Find where the given text appears and provide that cell's center as [X, Y] coordinate. 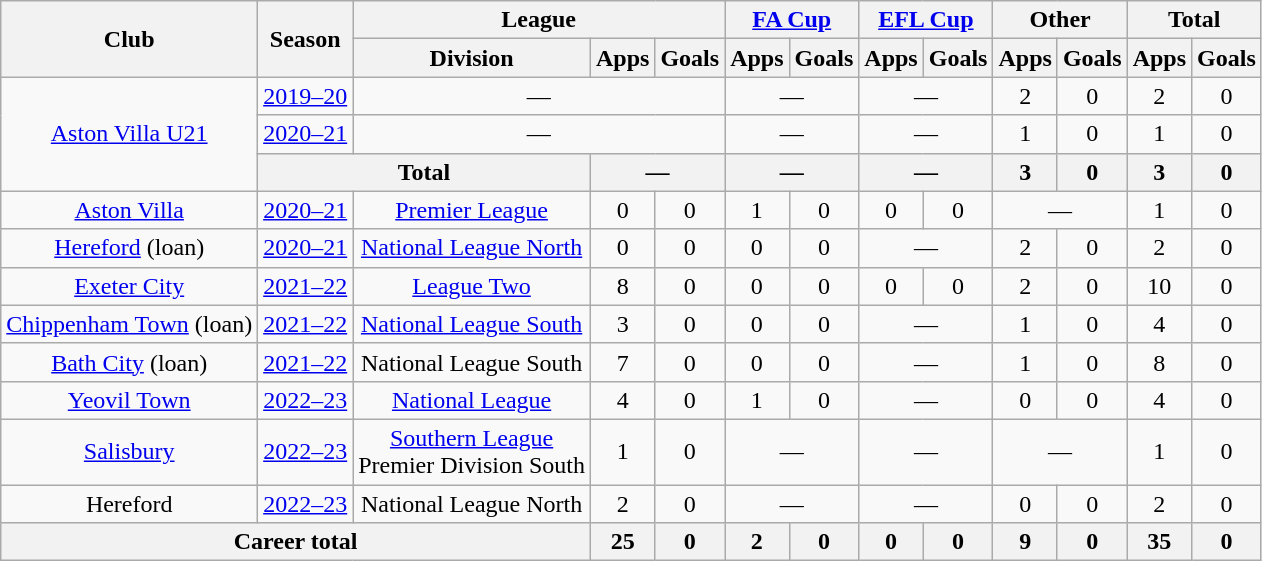
Club [130, 39]
League [539, 20]
35 [1159, 542]
Southern LeaguePremier Division South [472, 452]
Hereford [130, 503]
Premier League [472, 210]
Aston Villa U21 [130, 134]
National League [472, 400]
Exeter City [130, 286]
7 [622, 362]
League Two [472, 286]
EFL Cup [926, 20]
Career total [296, 542]
Yeovil Town [130, 400]
Aston Villa [130, 210]
Season [306, 39]
Division [472, 58]
Salisbury [130, 452]
10 [1159, 286]
FA Cup [792, 20]
Chippenham Town (loan) [130, 324]
Hereford (loan) [130, 248]
25 [622, 542]
Bath City (loan) [130, 362]
9 [1025, 542]
Other [1060, 20]
2019–20 [306, 96]
